Output the [X, Y] coordinate of the center of the cell containing the given text.  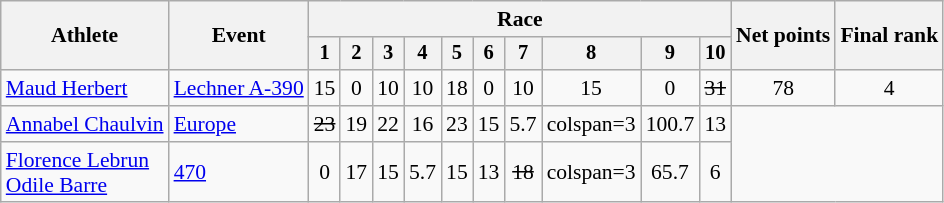
Final rank [889, 36]
Athlete [85, 36]
Event [239, 36]
Europe [239, 124]
Net points [783, 36]
16 [422, 124]
17 [356, 172]
Maud Herbert [85, 88]
8 [592, 54]
470 [239, 172]
7 [522, 54]
22 [388, 124]
1 [325, 54]
3 [388, 54]
Annabel Chaulvin [85, 124]
100.7 [670, 124]
31 [715, 88]
9 [670, 54]
78 [783, 88]
Race [520, 19]
65.7 [670, 172]
Florence LebrunOdile Barre [85, 172]
5 [457, 54]
19 [356, 124]
2 [356, 54]
Lechner A-390 [239, 88]
